Pinpoint the cell where the given text exists, returning its [X, Y] midpoint coordinate. 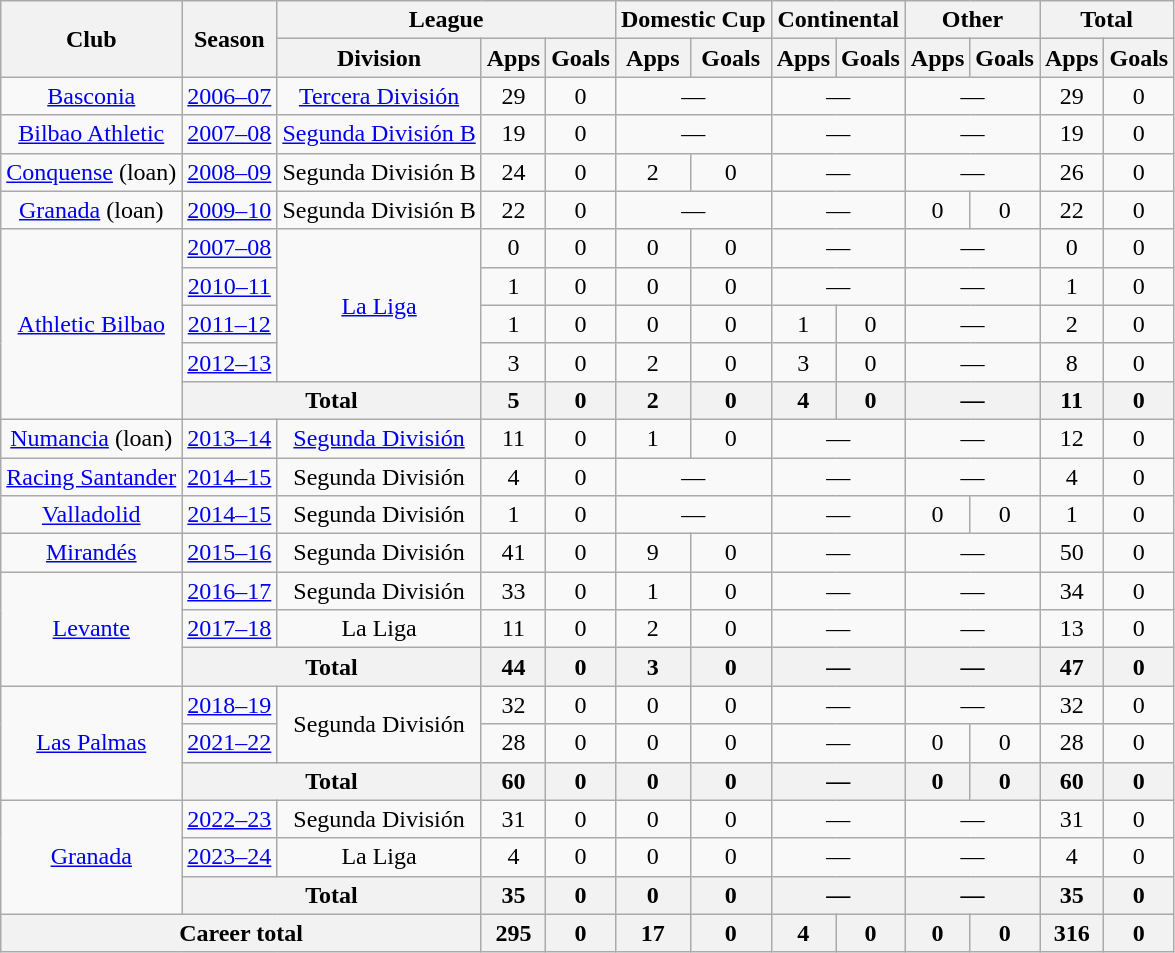
League [446, 20]
Continental [838, 20]
2010–11 [230, 286]
2022–23 [230, 819]
Valladolid [92, 515]
Las Palmas [92, 743]
47 [1072, 667]
295 [513, 933]
2012–13 [230, 362]
Granada (loan) [92, 210]
34 [1072, 591]
2011–12 [230, 324]
Domestic Cup [693, 20]
316 [1072, 933]
2023–24 [230, 857]
26 [1072, 172]
Racing Santander [92, 477]
Career total [241, 933]
44 [513, 667]
Club [92, 39]
Numancia (loan) [92, 438]
2008–09 [230, 172]
9 [652, 553]
2006–07 [230, 96]
Conquense (loan) [92, 172]
12 [1072, 438]
41 [513, 553]
24 [513, 172]
Mirandés [92, 553]
5 [513, 400]
Division [379, 58]
8 [1072, 362]
2017–18 [230, 629]
Athletic Bilbao [92, 324]
2013–14 [230, 438]
13 [1072, 629]
Other [972, 20]
33 [513, 591]
Basconia [92, 96]
2015–16 [230, 553]
2021–22 [230, 743]
Levante [92, 629]
Season [230, 39]
50 [1072, 553]
Bilbao Athletic [92, 134]
2016–17 [230, 591]
Tercera División [379, 96]
2009–10 [230, 210]
2018–19 [230, 705]
17 [652, 933]
Granada [92, 857]
